Locate the cell with the specified text and output its [x, y] center coordinate. 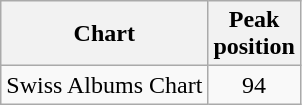
94 [254, 85]
Chart [104, 34]
Peakposition [254, 34]
Swiss Albums Chart [104, 85]
